Pinpoint the cell where the given text exists, returning its (x, y) midpoint coordinate. 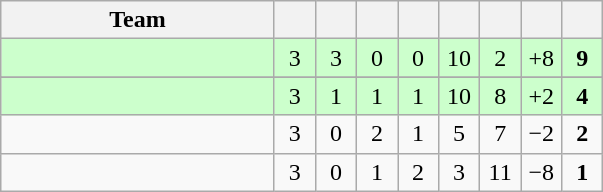
+2 (542, 96)
11 (500, 172)
+8 (542, 58)
4 (582, 96)
−2 (542, 134)
5 (460, 134)
8 (500, 96)
−8 (542, 172)
Team (138, 20)
9 (582, 58)
7 (500, 134)
